Find where the given text appears and provide that cell's center as (X, Y) coordinate. 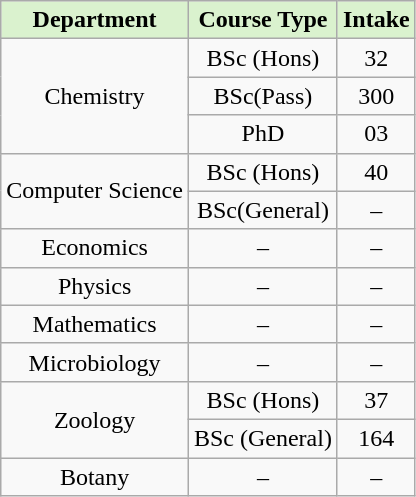
03 (376, 134)
Intake (376, 20)
Zoology (95, 419)
BSc (General) (262, 438)
300 (376, 96)
32 (376, 58)
Economics (95, 248)
PhD (262, 134)
Microbiology (95, 362)
37 (376, 400)
BSc(General) (262, 210)
164 (376, 438)
Mathematics (95, 324)
Course Type (262, 20)
Physics (95, 286)
Botany (95, 477)
BSc(Pass) (262, 96)
40 (376, 172)
Department (95, 20)
Chemistry (95, 96)
Computer Science (95, 191)
